Search for the cell housing the specified text and yield its [x, y] center coordinate. 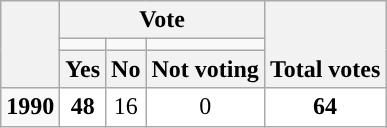
48 [83, 107]
Yes [83, 69]
64 [325, 107]
Not voting [205, 69]
0 [205, 107]
Vote [162, 20]
No [126, 69]
16 [126, 107]
Total votes [325, 44]
1990 [30, 107]
